Identify which cell holds the provided text, then report its (X, Y) central coordinate. 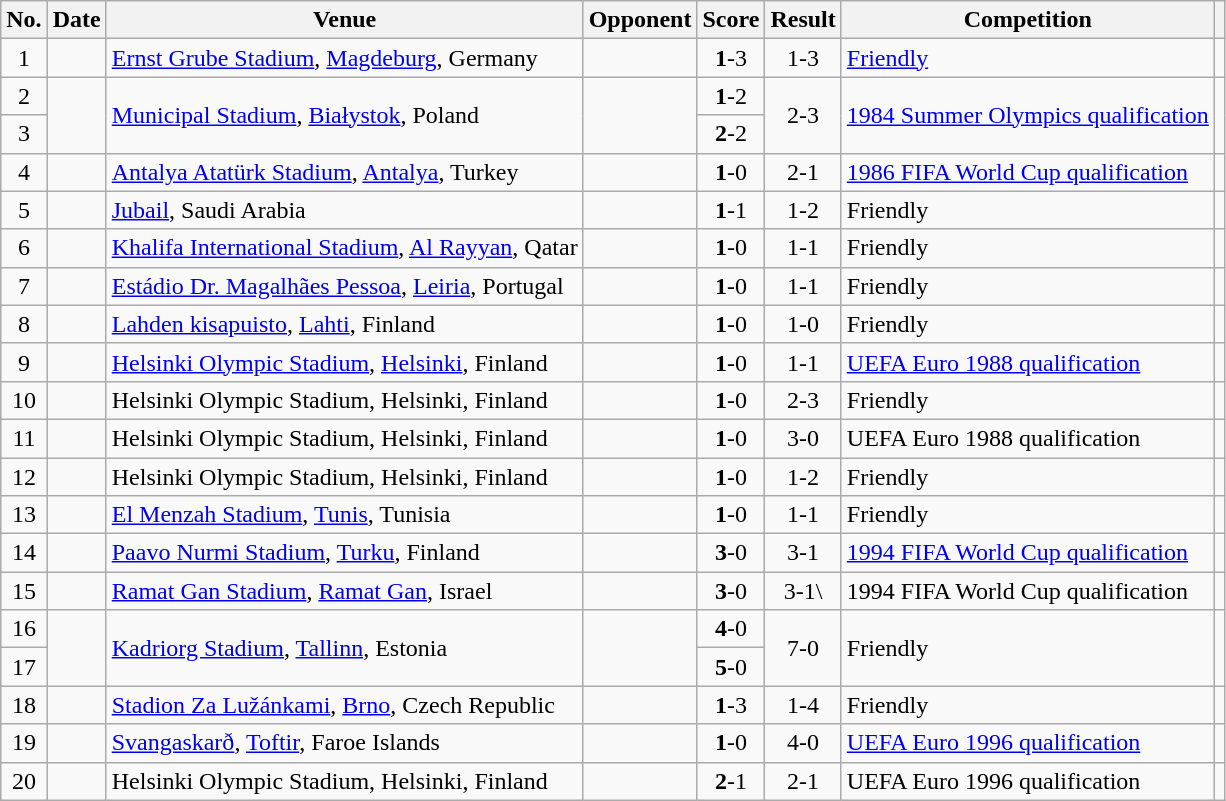
3-1\ (803, 591)
Date (76, 20)
10 (24, 400)
16 (24, 629)
18 (24, 705)
17 (24, 667)
1-4 (803, 705)
1986 FIFA World Cup qualification (1028, 172)
12 (24, 477)
Antalya Atatürk Stadium, Antalya, Turkey (344, 172)
3 (24, 134)
3-1 (803, 553)
Opponent (640, 20)
Jubail, Saudi Arabia (344, 210)
No. (24, 20)
5 (24, 210)
14 (24, 553)
19 (24, 743)
Municipal Stadium, Białystok, Poland (344, 115)
13 (24, 515)
Venue (344, 20)
7 (24, 286)
6 (24, 248)
20 (24, 781)
15 (24, 591)
Score (731, 20)
8 (24, 324)
7-0 (803, 648)
Ramat Gan Stadium, Ramat Gan, Israel (344, 591)
Khalifa International Stadium, Al Rayyan, Qatar (344, 248)
2-2 (731, 134)
2 (24, 96)
El Menzah Stadium, Tunis, Tunisia (344, 515)
Stadion Za Lužánkami, Brno, Czech Republic (344, 705)
1 (24, 58)
Lahden kisapuisto, Lahti, Finland (344, 324)
Svangaskarð, Toftir, Faroe Islands (344, 743)
1984 Summer Olympics qualification (1028, 115)
Result (803, 20)
Ernst Grube Stadium, Magdeburg, Germany (344, 58)
9 (24, 362)
Paavo Nurmi Stadium, Turku, Finland (344, 553)
Competition (1028, 20)
4 (24, 172)
11 (24, 438)
5-0 (731, 667)
Kadriorg Stadium, Tallinn, Estonia (344, 648)
Estádio Dr. Magalhães Pessoa, Leiria, Portugal (344, 286)
